Pinpoint the cell where the given text exists, returning its (X, Y) midpoint coordinate. 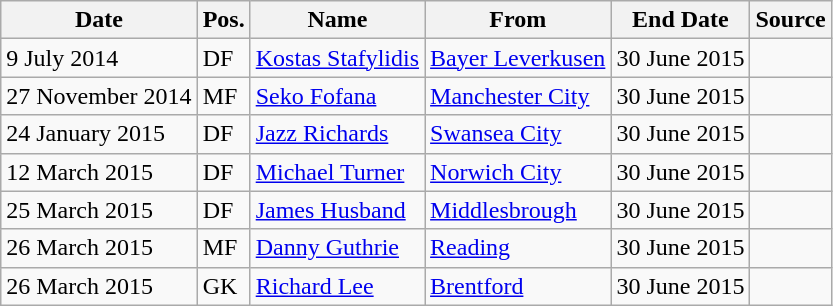
Danny Guthrie (337, 248)
12 March 2015 (99, 172)
End Date (680, 20)
Date (99, 20)
Jazz Richards (337, 134)
Source (790, 20)
Reading (518, 248)
Middlesbrough (518, 210)
Bayer Leverkusen (518, 58)
Richard Lee (337, 286)
Manchester City (518, 96)
James Husband (337, 210)
9 July 2014 (99, 58)
25 March 2015 (99, 210)
24 January 2015 (99, 134)
Kostas Stafylidis (337, 58)
Seko Fofana (337, 96)
Michael Turner (337, 172)
GK (224, 286)
From (518, 20)
Pos. (224, 20)
Norwich City (518, 172)
Brentford (518, 286)
Name (337, 20)
27 November 2014 (99, 96)
Swansea City (518, 134)
